Determine the (X, Y) coordinate at the center of the cell enclosing the given text.  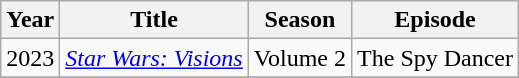
Season (300, 20)
Episode (436, 20)
Star Wars: Visions (154, 58)
Title (154, 20)
The Spy Dancer (436, 58)
Year (30, 20)
Volume 2 (300, 58)
2023 (30, 58)
